Determine the [x, y] coordinate at the center of the cell enclosing the given text.  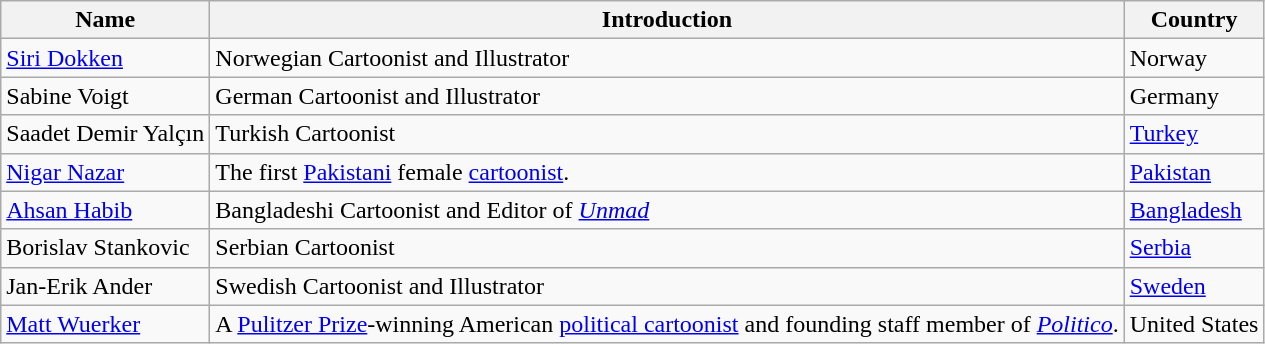
Turkey [1194, 134]
Name [106, 20]
Introduction [667, 20]
Turkish Cartoonist [667, 134]
A Pulitzer Prize-winning American political cartoonist and founding staff member of Politico. [667, 324]
Nigar Nazar [106, 172]
Bangladesh [1194, 210]
Jan-Erik Ander [106, 286]
Sabine Voigt [106, 96]
Serbian Cartoonist [667, 248]
Norway [1194, 58]
Pakistan [1194, 172]
Norwegian Cartoonist and Illustrator [667, 58]
German Cartoonist and Illustrator [667, 96]
Saadet Demir Yalçın [106, 134]
Sweden [1194, 286]
Bangladeshi Cartoonist and Editor of Unmad [667, 210]
Country [1194, 20]
Matt Wuerker [106, 324]
Ahsan Habib [106, 210]
Serbia [1194, 248]
United States [1194, 324]
Siri Dokken [106, 58]
Swedish Cartoonist and Illustrator [667, 286]
Borislav Stankovic [106, 248]
Germany [1194, 96]
The first Pakistani female cartoonist. [667, 172]
